Return [X, Y] of the center of cell containing provided text 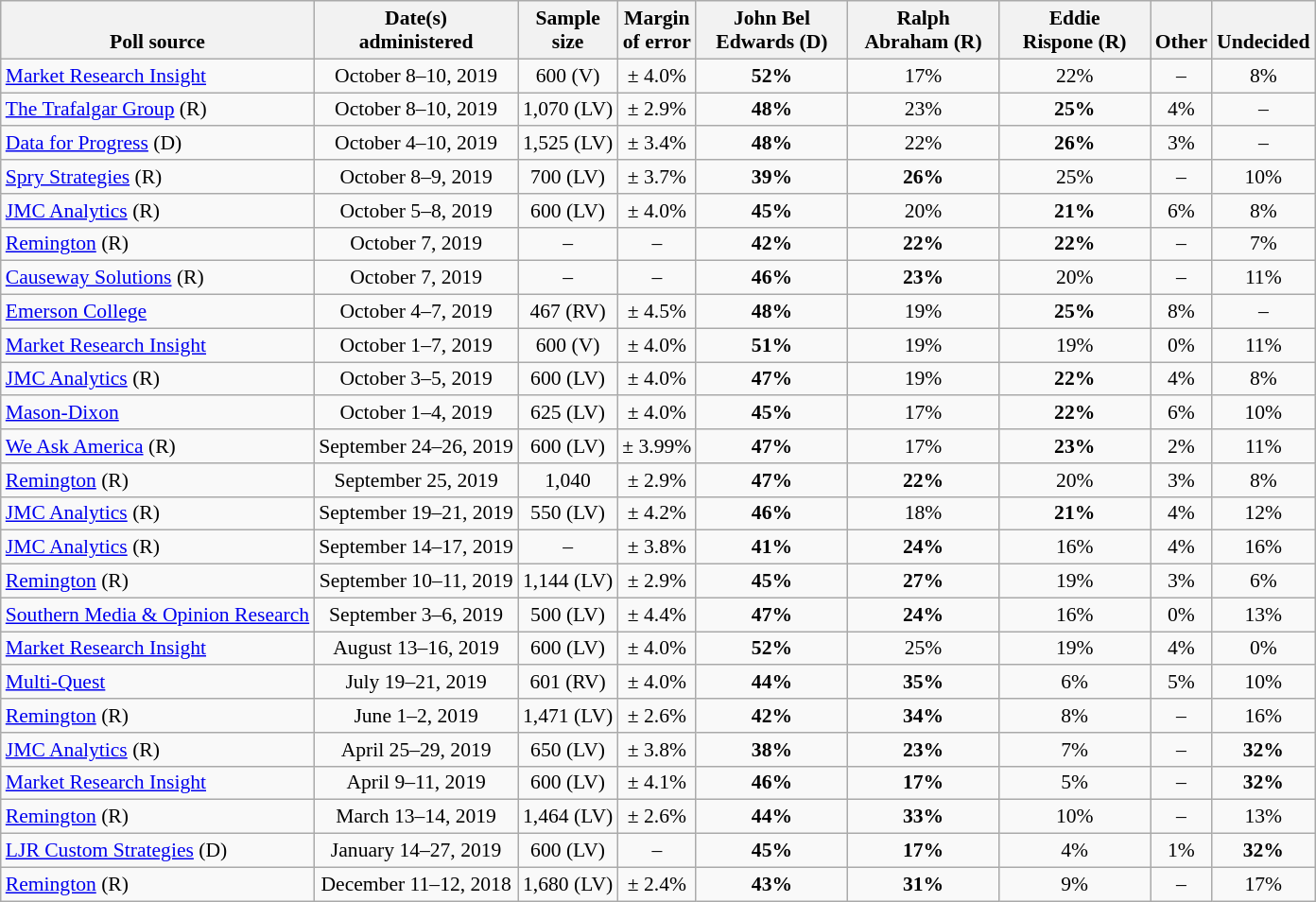
27% [924, 581]
1,464 (LV) [567, 817]
September 19–21, 2019 [416, 513]
September 24–26, 2019 [416, 446]
9% [1075, 884]
July 19–21, 2019 [416, 683]
August 13–16, 2019 [416, 649]
650 (LV) [567, 750]
September 14–17, 2019 [416, 547]
± 3.7% [656, 177]
January 14–27, 2019 [416, 851]
33% [924, 817]
601 (RV) [567, 683]
± 3.4% [656, 144]
35% [924, 683]
1,070 (LV) [567, 110]
39% [771, 177]
October 1–4, 2019 [416, 413]
± 4.1% [656, 783]
October 4–7, 2019 [416, 312]
Poll source [157, 30]
Mason-Dixon [157, 413]
± 2.4% [656, 884]
43% [771, 884]
1,680 (LV) [567, 884]
LJR Custom Strategies (D) [157, 851]
31% [924, 884]
467 (RV) [567, 312]
1,040 [567, 480]
Date(s)administered [416, 30]
April 9–11, 2019 [416, 783]
We Ask America (R) [157, 446]
1% [1182, 851]
± 4.4% [656, 615]
September 10–11, 2019 [416, 581]
RalphAbraham (R) [924, 30]
September 3–6, 2019 [416, 615]
Undecided [1263, 30]
Southern Media & Opinion Research [157, 615]
October 5–8, 2019 [416, 211]
41% [771, 547]
October 4–10, 2019 [416, 144]
550 (LV) [567, 513]
625 (LV) [567, 413]
Marginof error [656, 30]
1,471 (LV) [567, 716]
Data for Progress (D) [157, 144]
38% [771, 750]
EddieRispone (R) [1075, 30]
51% [771, 345]
500 (LV) [567, 615]
September 25, 2019 [416, 480]
34% [924, 716]
1,144 (LV) [567, 581]
Causeway Solutions (R) [157, 278]
Spry Strategies (R) [157, 177]
October 8–9, 2019 [416, 177]
June 1–2, 2019 [416, 716]
± 4.2% [656, 513]
2% [1182, 446]
18% [924, 513]
The Trafalgar Group (R) [157, 110]
Emerson College [157, 312]
October 1–7, 2019 [416, 345]
John BelEdwards (D) [771, 30]
Samplesize [567, 30]
12% [1263, 513]
± 4.5% [656, 312]
Multi-Quest [157, 683]
± 3.99% [656, 446]
October 3–5, 2019 [416, 379]
Other [1182, 30]
December 11–12, 2018 [416, 884]
April 25–29, 2019 [416, 750]
1,525 (LV) [567, 144]
700 (LV) [567, 177]
March 13–14, 2019 [416, 817]
